Pinpoint the cell where the given text exists, returning its (x, y) midpoint coordinate. 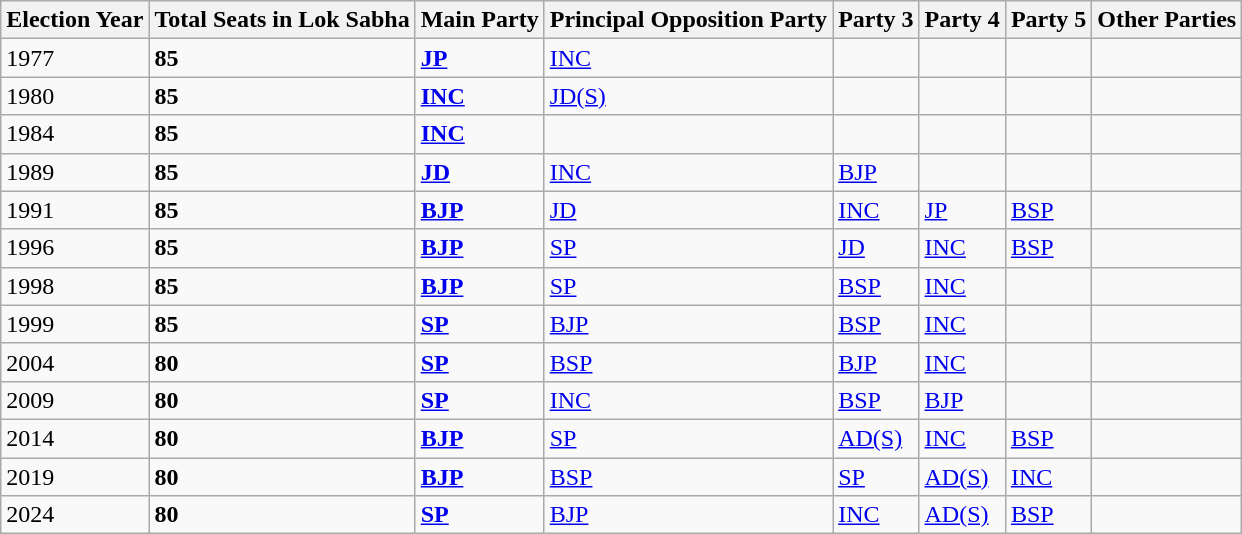
2009 (75, 400)
1996 (75, 248)
Party 4 (962, 20)
1980 (75, 96)
2024 (75, 515)
Party 3 (876, 20)
2004 (75, 362)
2019 (75, 477)
JD(S) (688, 96)
1999 (75, 324)
1984 (75, 134)
2014 (75, 438)
1998 (75, 286)
Total Seats in Lok Sabha (282, 20)
1977 (75, 58)
Other Parties (1167, 20)
Election Year (75, 20)
Main Party (480, 20)
1991 (75, 210)
Party 5 (1048, 20)
Principal Opposition Party (688, 20)
1989 (75, 172)
